From the cell containing the given text, extract its center point as [X, Y] coordinate. 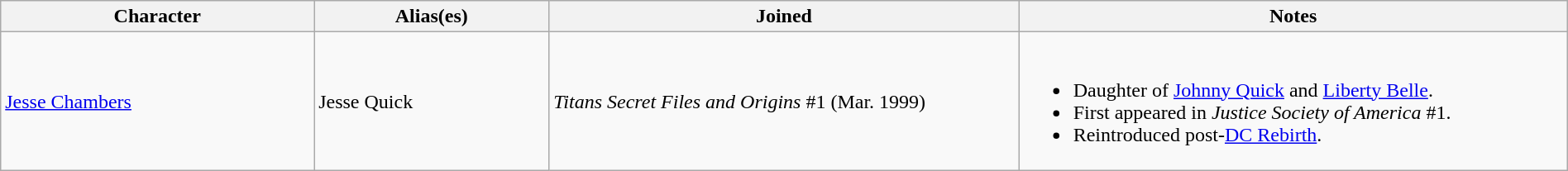
Jesse Chambers [157, 101]
Jesse Quick [432, 101]
Joined [784, 17]
Titans Secret Files and Origins #1 (Mar. 1999) [784, 101]
Character [157, 17]
Alias(es) [432, 17]
Daughter of Johnny Quick and Liberty Belle.First appeared in Justice Society of America #1.Reintroduced post-DC Rebirth. [1293, 101]
Notes [1293, 17]
